Locate the cell with the specified text and output its (X, Y) center coordinate. 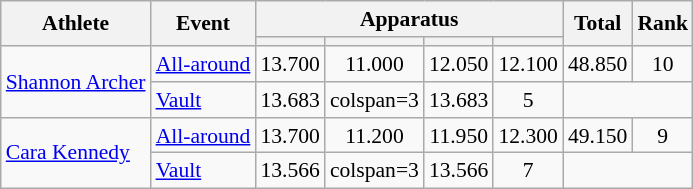
49.150 (598, 136)
Shannon Archer (76, 82)
11.000 (374, 64)
Cara Kennedy (76, 154)
9 (662, 136)
Total (598, 24)
Rank (662, 24)
Event (204, 24)
7 (528, 171)
12.300 (528, 136)
12.100 (528, 64)
5 (528, 100)
Apparatus (409, 19)
Athlete (76, 24)
11.200 (374, 136)
48.850 (598, 64)
12.050 (458, 64)
11.950 (458, 136)
10 (662, 64)
